Extract the [X, Y] coordinate from the center of the cell holding the provided text.  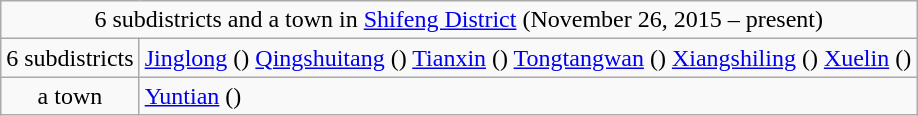
a town [70, 96]
6 subdistricts and a town in Shifeng District (November 26, 2015 – present) [459, 20]
Yuntian () [528, 96]
Jinglong () Qingshuitang () Tianxin () Tongtangwan () Xiangshiling () Xuelin () [528, 58]
6 subdistricts [70, 58]
